Find where the given text appears and provide that cell's center as [x, y] coordinate. 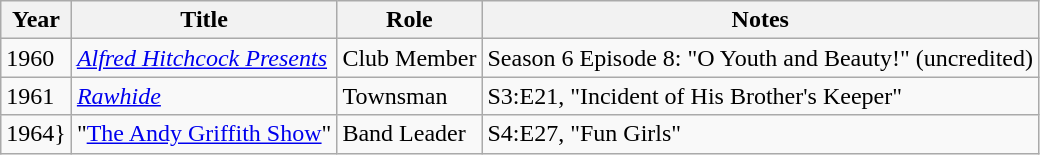
Title [204, 20]
Band Leader [410, 134]
Townsman [410, 96]
Club Member [410, 58]
Year [36, 20]
Rawhide [204, 96]
S3:E21, "Incident of His Brother's Keeper" [760, 96]
Season 6 Episode 8: "O Youth and Beauty!" (uncredited) [760, 58]
1960 [36, 58]
Notes [760, 20]
1961 [36, 96]
Role [410, 20]
S4:E27, "Fun Girls" [760, 134]
"The Andy Griffith Show" [204, 134]
1964} [36, 134]
Alfred Hitchcock Presents [204, 58]
